Output the [X, Y] coordinate of the center of the cell containing the given text.  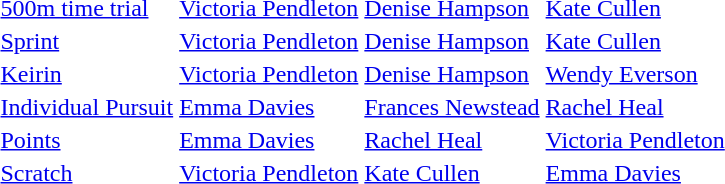
Frances Newstead [452, 107]
Rachel Heal [452, 140]
